Detect which cell encompasses the target text, then output its (X, Y) center coordinate. 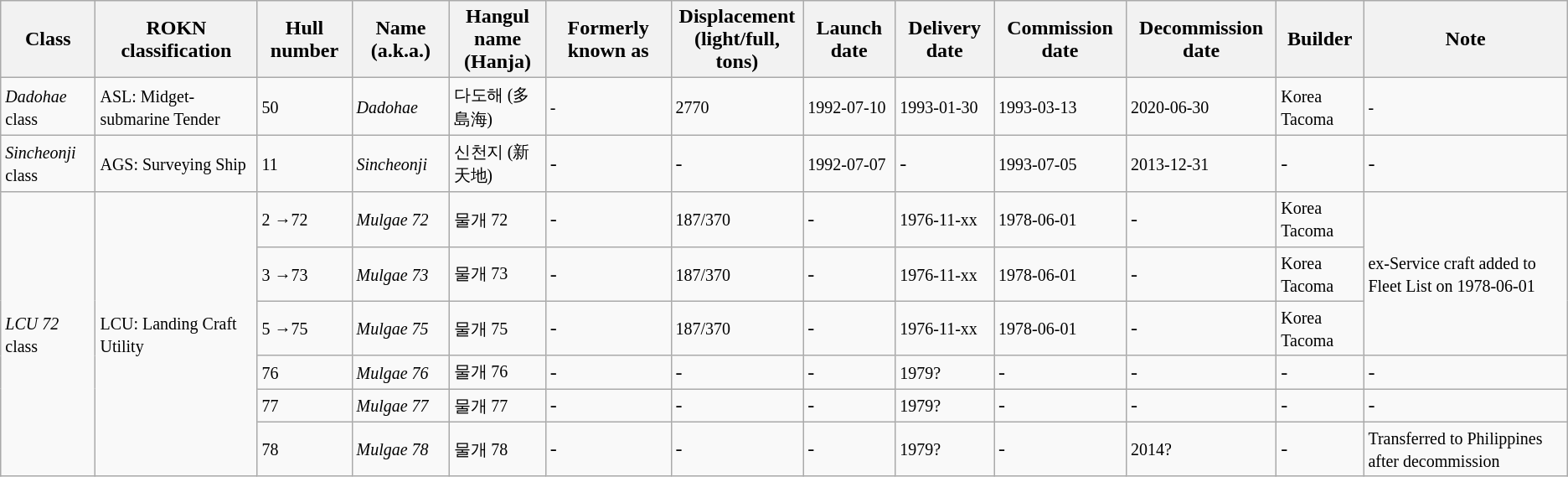
Sincheonji (400, 163)
Builder (1320, 39)
2014? (1201, 449)
Name (a.k.a.) (400, 39)
Note (1466, 39)
Transferred to Philippines after decommission (1466, 449)
78 (305, 449)
물개 75 (498, 329)
2020-06-30 (1201, 106)
Mulgae 78 (400, 449)
Mulgae 76 (400, 372)
2 →72 (305, 220)
Mulgae 75 (400, 329)
Hangul name(Hanja) (498, 39)
다도해 (多島海) (498, 106)
Sincheonji class (49, 163)
물개 76 (498, 372)
Formerly known as (608, 39)
Decommission date (1201, 39)
ROKN classification (176, 39)
LCU 72 class (49, 334)
1993-07-05 (1060, 163)
물개 78 (498, 449)
Displacement(light/full, tons) (737, 39)
Mulgae 72 (400, 220)
물개 72 (498, 220)
ex-Service craft added to Fleet List on 1978-06-01 (1466, 273)
77 (305, 406)
Commission date (1060, 39)
1993-03-13 (1060, 106)
3 →73 (305, 273)
1993-01-30 (945, 106)
5 →75 (305, 329)
1992-07-10 (849, 106)
Mulgae 77 (400, 406)
물개 73 (498, 273)
Dadohae (400, 106)
1992-07-07 (849, 163)
Delivery date (945, 39)
76 (305, 372)
Dadohae class (49, 106)
물개 77 (498, 406)
ASL: Midget-submarine Tender (176, 106)
LCU: Landing Craft Utility (176, 334)
50 (305, 106)
2013-12-31 (1201, 163)
Launch date (849, 39)
Hull number (305, 39)
AGS: Surveying Ship (176, 163)
신천지 (新天地) (498, 163)
11 (305, 163)
Class (49, 39)
2770 (737, 106)
Mulgae 73 (400, 273)
